Identify which cell holds the provided text, then report its [X, Y] central coordinate. 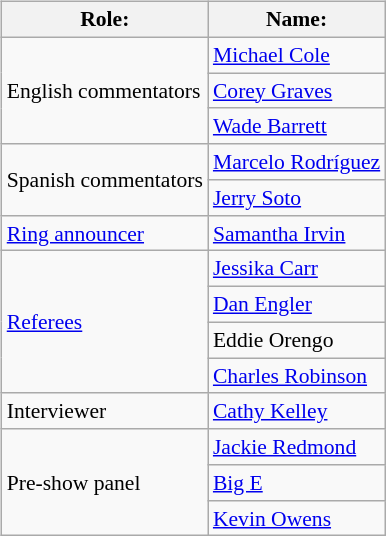
Pre-show panel [105, 482]
Michael Cole [296, 55]
Name: [296, 20]
Interviewer [105, 411]
Jessika Carr [296, 269]
Role: [105, 20]
Referees [105, 322]
Eddie Orengo [296, 340]
Marcelo Rodríguez [296, 162]
Ring announcer [105, 233]
Jerry Soto [296, 198]
Wade Barrett [296, 126]
Jackie Redmond [296, 447]
English commentators [105, 90]
Cathy Kelley [296, 411]
Samantha Irvin [296, 233]
Spanish commentators [105, 180]
Corey Graves [296, 91]
Big E [296, 483]
Dan Engler [296, 305]
Charles Robinson [296, 376]
Kevin Owens [296, 518]
